Scan for the cell matching the given text and deliver its [X, Y] coordinate at center. 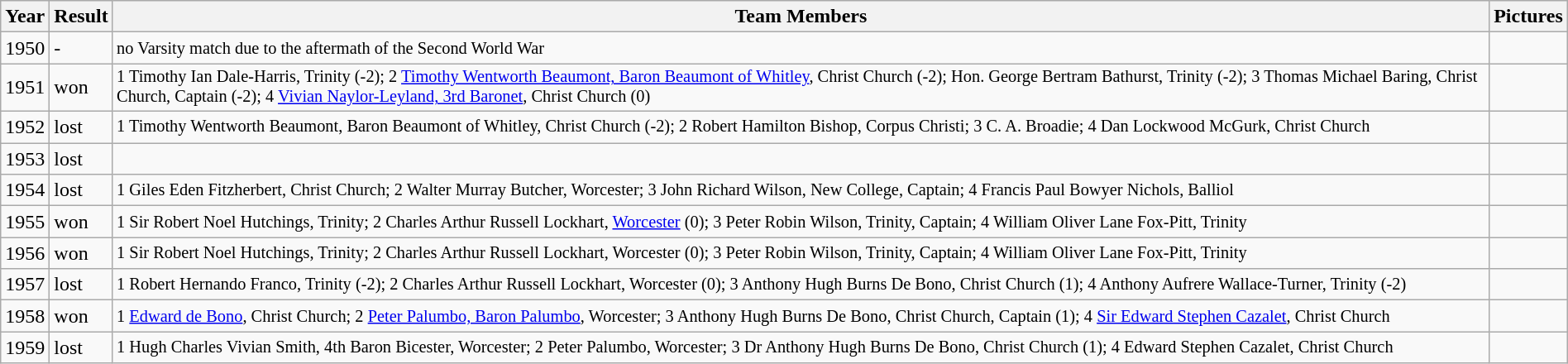
Pictures [1528, 17]
1950 [25, 48]
Result [81, 17]
1959 [25, 347]
1954 [25, 190]
Year [25, 17]
Team Members [801, 17]
no Varsity match due to the aftermath of the Second World War [801, 48]
1952 [25, 127]
1953 [25, 159]
1958 [25, 316]
1951 [25, 88]
1955 [25, 222]
1957 [25, 285]
- [81, 48]
1956 [25, 253]
